Scan for the cell matching the given text and deliver its [X, Y] coordinate at center. 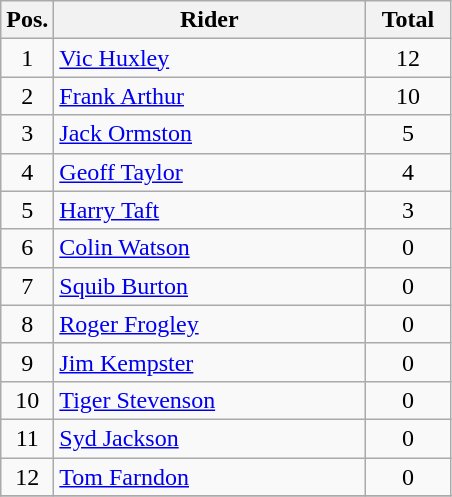
6 [28, 248]
Rider [210, 20]
Colin Watson [210, 248]
9 [28, 362]
Pos. [28, 20]
Tom Farndon [210, 477]
Jim Kempster [210, 362]
Syd Jackson [210, 438]
Jack Ormston [210, 134]
Squib Burton [210, 286]
7 [28, 286]
8 [28, 324]
11 [28, 438]
Roger Frogley [210, 324]
1 [28, 58]
Geoff Taylor [210, 172]
Harry Taft [210, 210]
Total [408, 20]
2 [28, 96]
Tiger Stevenson [210, 400]
Frank Arthur [210, 96]
Vic Huxley [210, 58]
